From the cell containing the given text, extract its center point as [x, y] coordinate. 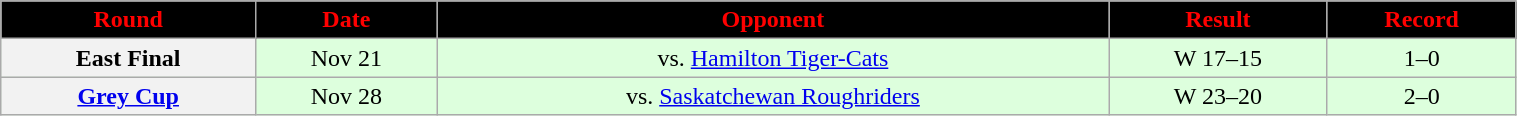
W 17–15 [1218, 58]
W 23–20 [1218, 96]
Result [1218, 20]
Record [1422, 20]
Nov 28 [346, 96]
vs. Saskatchewan Roughriders [773, 96]
2–0 [1422, 96]
1–0 [1422, 58]
Round [128, 20]
Grey Cup [128, 96]
vs. Hamilton Tiger-Cats [773, 58]
Nov 21 [346, 58]
Date [346, 20]
East Final [128, 58]
Opponent [773, 20]
